Detect which cell encompasses the target text, then output its [x, y] center coordinate. 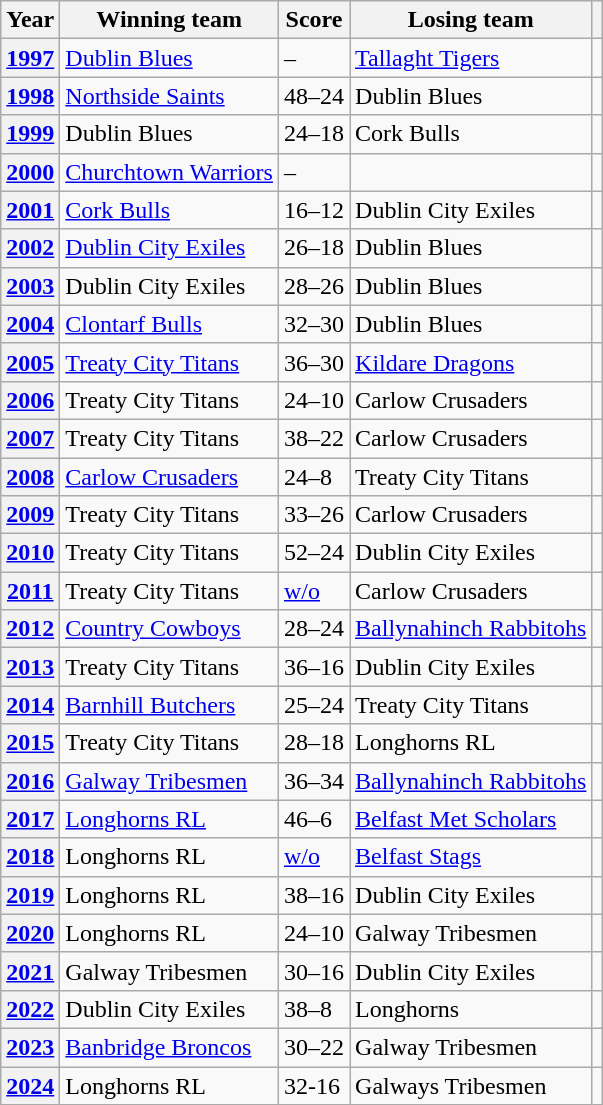
52–24 [314, 553]
32-16 [314, 1085]
26–18 [314, 248]
Kildare Dragons [471, 362]
Banbridge Broncos [170, 1047]
2009 [30, 515]
38–22 [314, 438]
2017 [30, 819]
36–30 [314, 362]
2015 [30, 743]
28–26 [314, 286]
Clontarf Bulls [170, 324]
2002 [30, 248]
2018 [30, 857]
2023 [30, 1047]
2008 [30, 477]
46–6 [314, 819]
Churchtown Warriors [170, 172]
33–26 [314, 515]
2020 [30, 933]
Year [30, 20]
38–16 [314, 895]
2011 [30, 591]
2006 [30, 400]
30–22 [314, 1047]
48–24 [314, 96]
2001 [30, 210]
2000 [30, 172]
2016 [30, 781]
Country Cowboys [170, 629]
36–34 [314, 781]
2003 [30, 286]
2022 [30, 1009]
Losing team [471, 20]
28–18 [314, 743]
24–18 [314, 134]
28–24 [314, 629]
2014 [30, 705]
Barnhill Butchers [170, 705]
2024 [30, 1085]
36–16 [314, 667]
2012 [30, 629]
1999 [30, 134]
2019 [30, 895]
30–16 [314, 971]
Galways Tribesmen [471, 1085]
Northside Saints [170, 96]
2010 [30, 553]
38–8 [314, 1009]
24–8 [314, 477]
2005 [30, 362]
2021 [30, 971]
Score [314, 20]
2004 [30, 324]
Winning team [170, 20]
Longhorns [471, 1009]
1998 [30, 96]
16–12 [314, 210]
32–30 [314, 324]
Tallaght Tigers [471, 58]
1997 [30, 58]
Belfast Met Scholars [471, 819]
25–24 [314, 705]
2007 [30, 438]
2013 [30, 667]
Belfast Stags [471, 857]
